Provide the [x, y] coordinate of the cell's center where the given text is located.  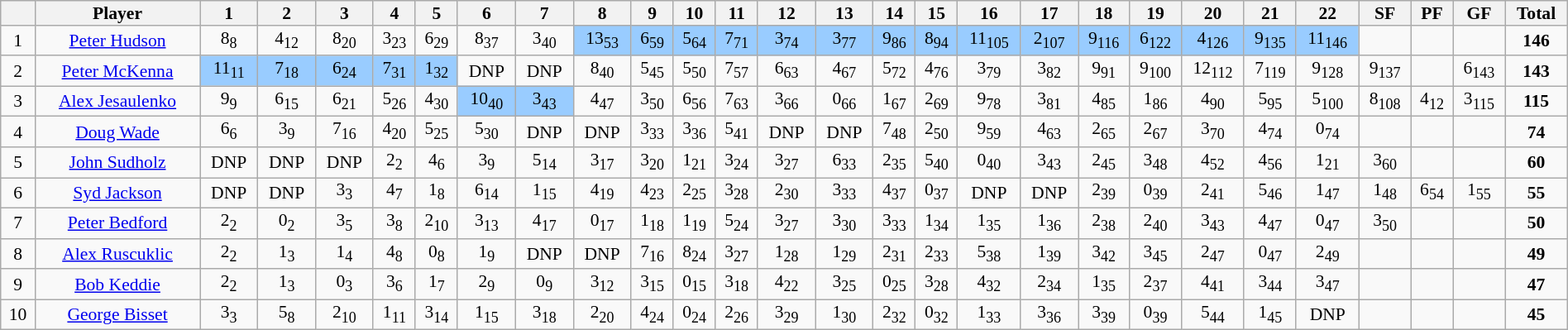
38 [394, 223]
763 [736, 101]
09 [544, 285]
417 [544, 223]
345 [1156, 255]
978 [989, 101]
342 [1104, 255]
6122 [1156, 41]
111 [394, 314]
514 [544, 162]
025 [895, 285]
474 [1270, 132]
366 [786, 101]
08 [437, 255]
46 [437, 162]
840 [602, 71]
621 [345, 101]
4126 [1212, 41]
269 [936, 101]
148 [1384, 194]
45 [1537, 314]
771 [736, 41]
8108 [1384, 101]
037 [936, 194]
Alex Jesaulenko [117, 101]
Peter Hudson [117, 41]
9137 [1384, 71]
315 [652, 285]
146 [1537, 41]
313 [486, 223]
017 [602, 223]
456 [1270, 162]
232 [895, 314]
247 [1212, 255]
748 [895, 132]
820 [345, 41]
317 [602, 162]
430 [437, 101]
1111 [229, 71]
991 [1104, 71]
360 [1384, 162]
633 [844, 162]
040 [989, 162]
267 [1156, 132]
5100 [1327, 101]
Alex Ruscuklic [117, 255]
6143 [1479, 71]
74 [1537, 132]
130 [844, 314]
155 [1479, 194]
476 [936, 71]
986 [895, 41]
615 [287, 101]
220 [602, 314]
374 [786, 41]
432 [989, 285]
239 [1104, 194]
60 [1537, 162]
119 [695, 223]
03 [345, 285]
422 [786, 285]
36 [394, 285]
066 [844, 101]
128 [786, 255]
1353 [602, 41]
230 [786, 194]
437 [895, 194]
424 [652, 314]
381 [1049, 101]
718 [287, 71]
420 [394, 132]
265 [1104, 132]
757 [736, 71]
9135 [1270, 41]
231 [895, 255]
12 [786, 13]
564 [695, 41]
344 [1270, 285]
572 [895, 71]
132 [437, 71]
320 [652, 162]
Syd Jackson [117, 194]
540 [936, 162]
1040 [486, 101]
48 [394, 255]
02 [287, 223]
240 [1156, 223]
139 [1049, 255]
423 [652, 194]
143 [1537, 71]
29 [486, 285]
Bob Keddie [117, 285]
545 [652, 71]
186 [1156, 101]
595 [1270, 101]
237 [1156, 285]
074 [1327, 132]
024 [695, 314]
235 [895, 162]
659 [652, 41]
348 [1156, 162]
George Bisset [117, 314]
629 [437, 41]
9100 [1156, 71]
550 [695, 71]
419 [602, 194]
Player [117, 13]
382 [1049, 71]
55 [1537, 194]
663 [786, 71]
11 [736, 13]
35 [345, 223]
Peter McKenna [117, 71]
323 [394, 41]
824 [695, 255]
959 [989, 132]
544 [1212, 314]
324 [736, 162]
441 [1212, 285]
656 [695, 101]
118 [652, 223]
463 [1049, 132]
250 [936, 132]
20 [1212, 13]
226 [736, 314]
015 [695, 285]
233 [936, 255]
241 [1212, 194]
136 [1049, 223]
541 [736, 132]
88 [229, 41]
530 [486, 132]
485 [1104, 101]
467 [844, 71]
379 [989, 71]
129 [844, 255]
234 [1049, 285]
21 [1270, 13]
Doug Wade [117, 132]
894 [936, 41]
GF [1479, 13]
325 [844, 285]
15 [936, 13]
134 [936, 223]
524 [736, 223]
Peter Bedford [117, 223]
SF [1384, 13]
147 [1327, 194]
614 [486, 194]
167 [895, 101]
133 [989, 314]
11105 [989, 41]
58 [287, 314]
Total [1537, 13]
16 [989, 13]
538 [989, 255]
370 [1212, 132]
312 [602, 285]
624 [345, 71]
526 [394, 101]
546 [1270, 194]
249 [1327, 255]
731 [394, 71]
PF [1432, 13]
3115 [1479, 101]
347 [1327, 285]
245 [1104, 162]
225 [695, 194]
50 [1537, 223]
377 [844, 41]
837 [486, 41]
7119 [1270, 71]
49 [1537, 255]
329 [786, 314]
66 [229, 132]
2107 [1049, 41]
490 [1212, 101]
314 [437, 314]
339 [1104, 314]
9116 [1104, 41]
145 [1270, 314]
654 [1432, 194]
340 [544, 41]
330 [844, 223]
99 [229, 101]
452 [1212, 162]
12112 [1212, 71]
032 [936, 314]
9128 [1327, 71]
525 [437, 132]
John Sudholz [117, 162]
11146 [1327, 41]
238 [1104, 223]
